Detect which cell encompasses the target text, then output its [X, Y] center coordinate. 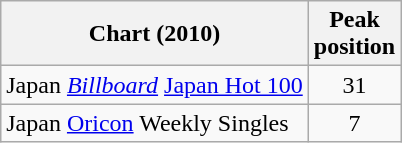
Peakposition [354, 34]
7 [354, 123]
31 [354, 85]
Chart (2010) [155, 34]
Japan Oricon Weekly Singles [155, 123]
Japan Billboard Japan Hot 100 [155, 85]
